Identify which cell holds the provided text, then report its (X, Y) central coordinate. 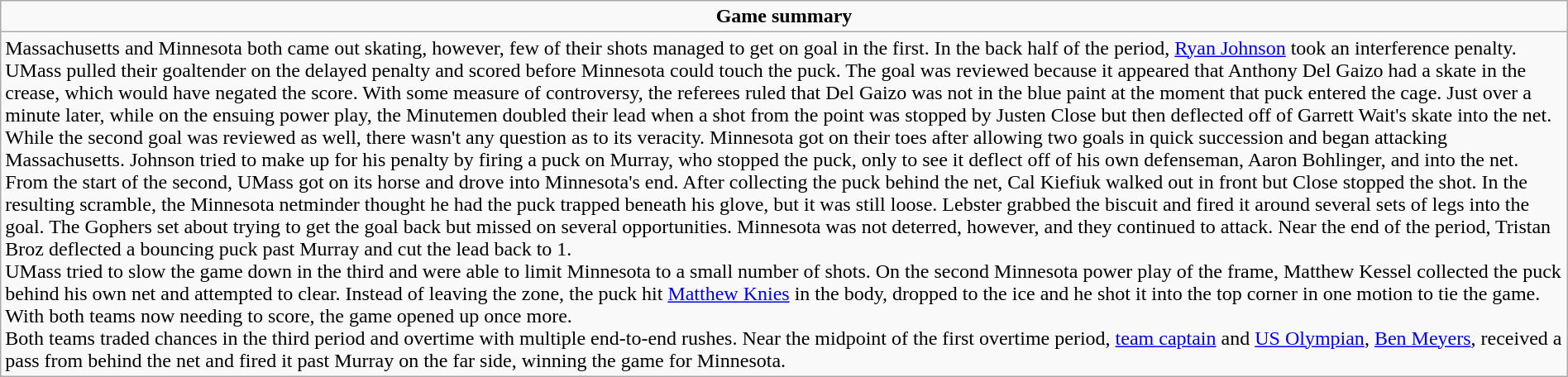
Game summary (784, 17)
